Identify which cell holds the provided text, then report its [x, y] central coordinate. 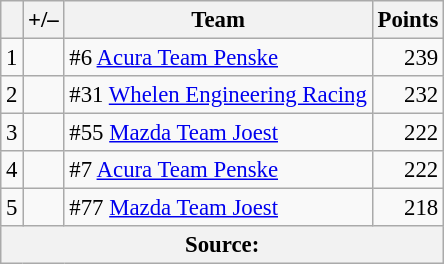
#7 Acura Team Penske [218, 170]
2 [12, 95]
Points [408, 20]
#31 Whelen Engineering Racing [218, 95]
239 [408, 58]
Source: [222, 245]
#77 Mazda Team Joest [218, 208]
#6 Acura Team Penske [218, 58]
4 [12, 170]
1 [12, 58]
218 [408, 208]
232 [408, 95]
+/– [44, 20]
Team [218, 20]
#55 Mazda Team Joest [218, 133]
3 [12, 133]
5 [12, 208]
